Find where the given text appears and provide that cell's center as [X, Y] coordinate. 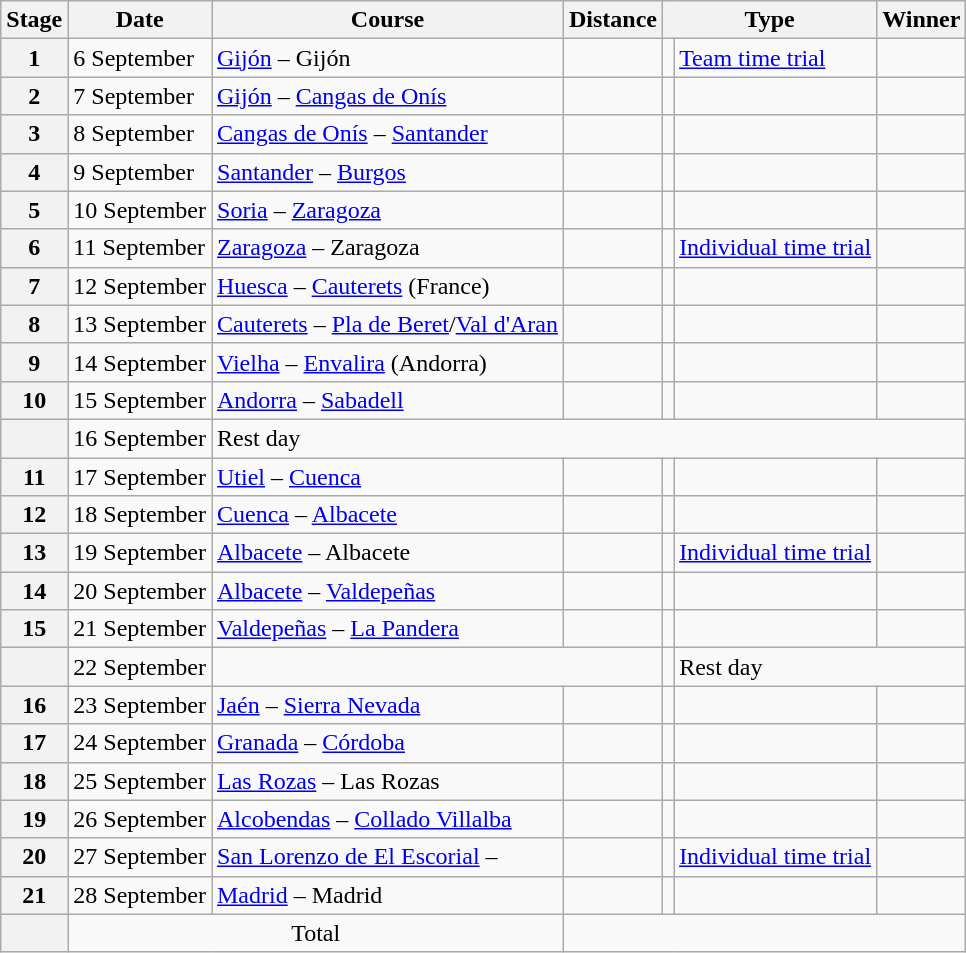
2 [34, 96]
Type [770, 20]
10 September [140, 210]
Course [388, 20]
8 [34, 324]
Distance [612, 20]
1 [34, 58]
23 September [140, 705]
Cangas de Onís – Santander [388, 134]
14 September [140, 362]
Date [140, 20]
Utiel – Cuenca [388, 477]
Huesca – Cauterets (France) [388, 286]
18 September [140, 515]
7 September [140, 96]
20 [34, 857]
4 [34, 172]
19 September [140, 553]
Winner [922, 20]
18 [34, 781]
6 September [140, 58]
13 September [140, 324]
15 [34, 629]
7 [34, 286]
Stage [34, 20]
12 [34, 515]
Granada – Córdoba [388, 743]
22 September [140, 667]
San Lorenzo de El Escorial – [388, 857]
5 [34, 210]
Total [316, 933]
Zaragoza – Zaragoza [388, 248]
Andorra – Sabadell [388, 400]
13 [34, 553]
24 September [140, 743]
21 September [140, 629]
6 [34, 248]
10 [34, 400]
Las Rozas – Las Rozas [388, 781]
28 September [140, 895]
Madrid – Madrid [388, 895]
3 [34, 134]
Vielha – Envalira (Andorra) [388, 362]
17 September [140, 477]
Alcobendas – Collado Villalba [388, 819]
Jaén – Sierra Nevada [388, 705]
25 September [140, 781]
27 September [140, 857]
11 September [140, 248]
Cauterets – Pla de Beret/Val d'Aran [388, 324]
11 [34, 477]
8 September [140, 134]
20 September [140, 591]
16 [34, 705]
19 [34, 819]
14 [34, 591]
Gijón – Cangas de Onís [388, 96]
9 [34, 362]
21 [34, 895]
Cuenca – Albacete [388, 515]
Albacete – Albacete [388, 553]
15 September [140, 400]
Albacete – Valdepeñas [388, 591]
Soria – Zaragoza [388, 210]
Valdepeñas – La Pandera [388, 629]
Santander – Burgos [388, 172]
Gijón – Gijón [388, 58]
16 September [140, 438]
26 September [140, 819]
Team time trial [776, 58]
9 September [140, 172]
17 [34, 743]
12 September [140, 286]
